For the text-containing cell, return its midpoint in [x, y] coordinate format. 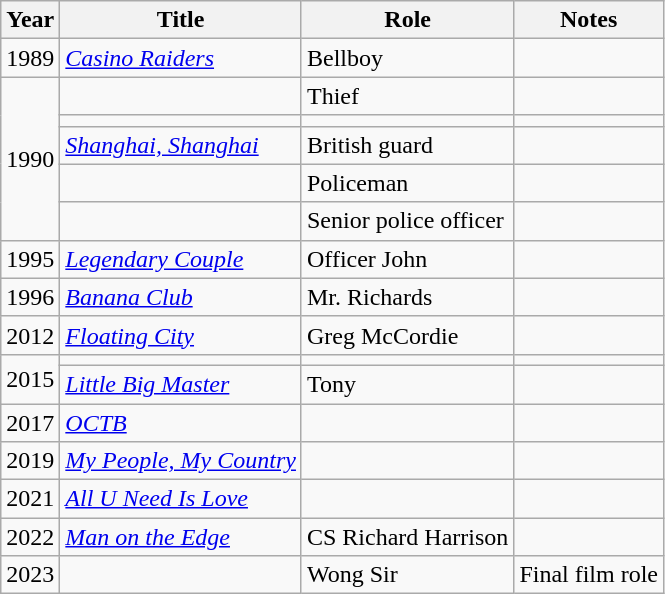
Final film role [589, 575]
British guard [407, 145]
2022 [30, 537]
Thief [407, 96]
1989 [30, 58]
My People, My Country [181, 461]
Shanghai, Shanghai [181, 145]
Little Big Master [181, 384]
Man on the Edge [181, 537]
Title [181, 20]
1995 [30, 259]
1990 [30, 158]
2012 [30, 335]
Notes [589, 20]
Year [30, 20]
Officer John [407, 259]
Policeman [407, 183]
Mr. Richards [407, 297]
CS Richard Harrison [407, 537]
Wong Sir [407, 575]
Senior police officer [407, 221]
Tony [407, 384]
Casino Raiders [181, 58]
Banana Club [181, 297]
Greg McCordie [407, 335]
Floating City [181, 335]
OCTB [181, 423]
2015 [30, 378]
2021 [30, 499]
2023 [30, 575]
Role [407, 20]
All U Need Is Love [181, 499]
Bellboy [407, 58]
Legendary Couple [181, 259]
2019 [30, 461]
1996 [30, 297]
2017 [30, 423]
